Extract the (x, y) coordinate from the center of the cell holding the provided text.  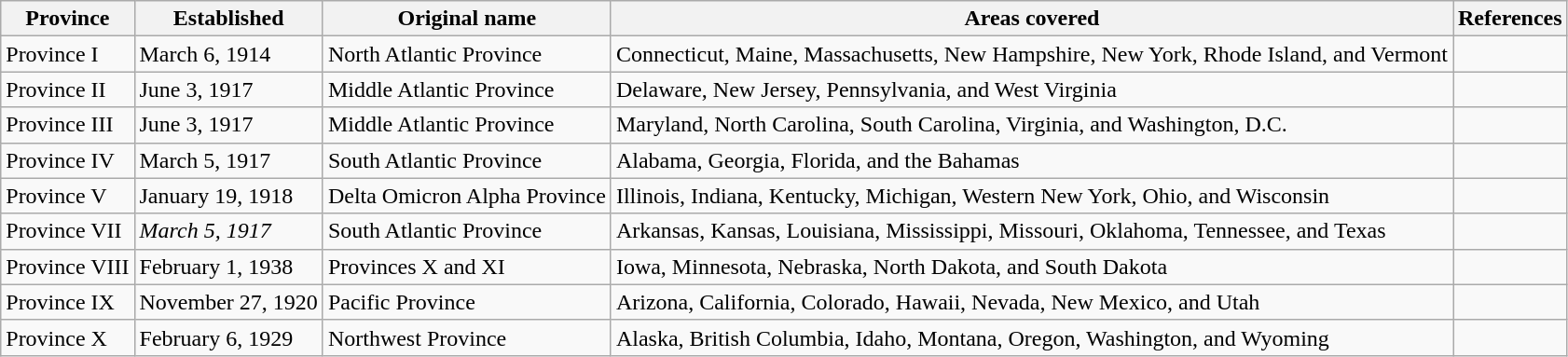
Province V (67, 196)
Province I (67, 54)
Province VII (67, 231)
Province IV (67, 160)
Province (67, 19)
Illinois, Indiana, Kentucky, Michigan, Western New York, Ohio, and Wisconsin (1031, 196)
Alabama, Georgia, Florida, and the Bahamas (1031, 160)
References (1510, 19)
Iowa, Minnesota, Nebraska, North Dakota, and South Dakota (1031, 267)
Arizona, California, Colorado, Hawaii, Nevada, New Mexico, and Utah (1031, 302)
Province III (67, 125)
February 1, 1938 (228, 267)
Provinces X and XI (466, 267)
Province IX (67, 302)
Province X (67, 337)
February 6, 1929 (228, 337)
Province VIII (67, 267)
Alaska, British Columbia, Idaho, Montana, Oregon, Washington, and Wyoming (1031, 337)
Connecticut, Maine, Massachusetts, New Hampshire, New York, Rhode Island, and Vermont (1031, 54)
Northwest Province (466, 337)
Delaware, New Jersey, Pennsylvania, and West Virginia (1031, 89)
Original name (466, 19)
North Atlantic Province (466, 54)
Arkansas, Kansas, Louisiana, Mississippi, Missouri, Oklahoma, Tennessee, and Texas (1031, 231)
January 19, 1918 (228, 196)
Areas covered (1031, 19)
Pacific Province (466, 302)
Delta Omicron Alpha Province (466, 196)
Maryland, North Carolina, South Carolina, Virginia, and Washington, D.C. (1031, 125)
Established (228, 19)
March 6, 1914 (228, 54)
November 27, 1920 (228, 302)
Province II (67, 89)
